Capture the cell that displays the provided text and extract its [X, Y] central coordinate. 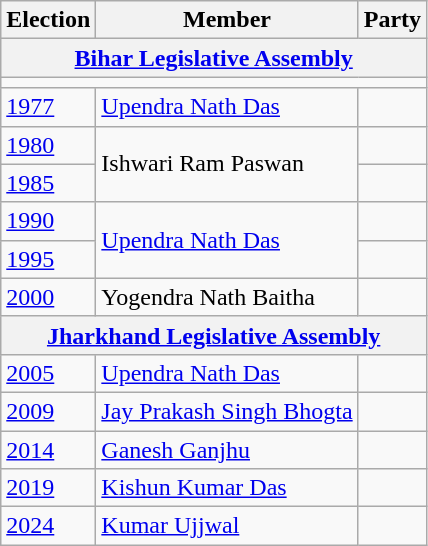
2024 [48, 526]
1980 [48, 145]
1995 [48, 259]
Jay Prakash Singh Bhogta [227, 411]
Yogendra Nath Baitha [227, 297]
1977 [48, 107]
Ganesh Ganjhu [227, 449]
Bihar Legislative Assembly [214, 58]
Ishwari Ram Paswan [227, 164]
1985 [48, 183]
1990 [48, 221]
Party [392, 20]
Member [227, 20]
Kishun Kumar Das [227, 488]
Jharkhand Legislative Assembly [214, 335]
Kumar Ujjwal [227, 526]
2014 [48, 449]
2009 [48, 411]
Election [48, 20]
2005 [48, 373]
2000 [48, 297]
2019 [48, 488]
